Identify which cell holds the provided text, then report its (X, Y) central coordinate. 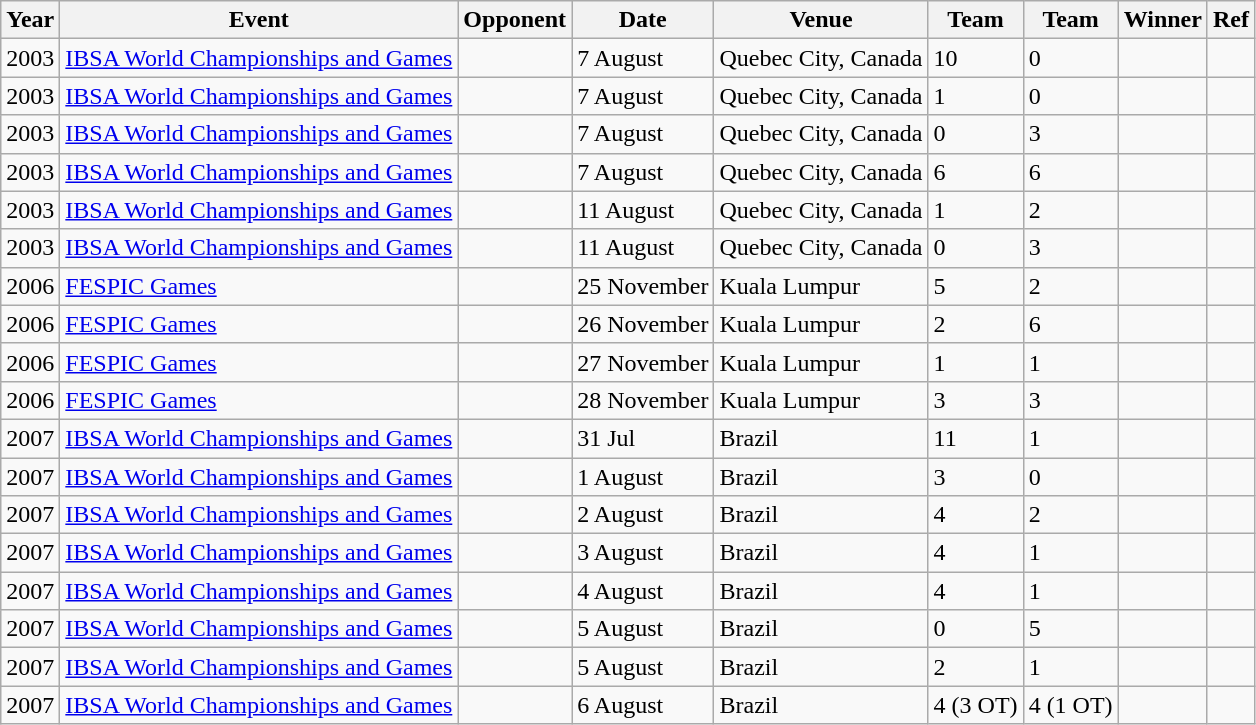
Event (259, 20)
4 (1 OT) (1070, 705)
Venue (821, 20)
4 August (643, 591)
27 November (643, 362)
6 August (643, 705)
25 November (643, 286)
26 November (643, 324)
31 Jul (643, 438)
3 August (643, 553)
2 August (643, 515)
4 (3 OT) (976, 705)
28 November (643, 400)
Winner (1162, 20)
11 (976, 438)
Ref (1230, 20)
1 August (643, 477)
Year (30, 20)
10 (976, 58)
Opponent (515, 20)
Date (643, 20)
